Locate the cell with the specified text and output its (x, y) center coordinate. 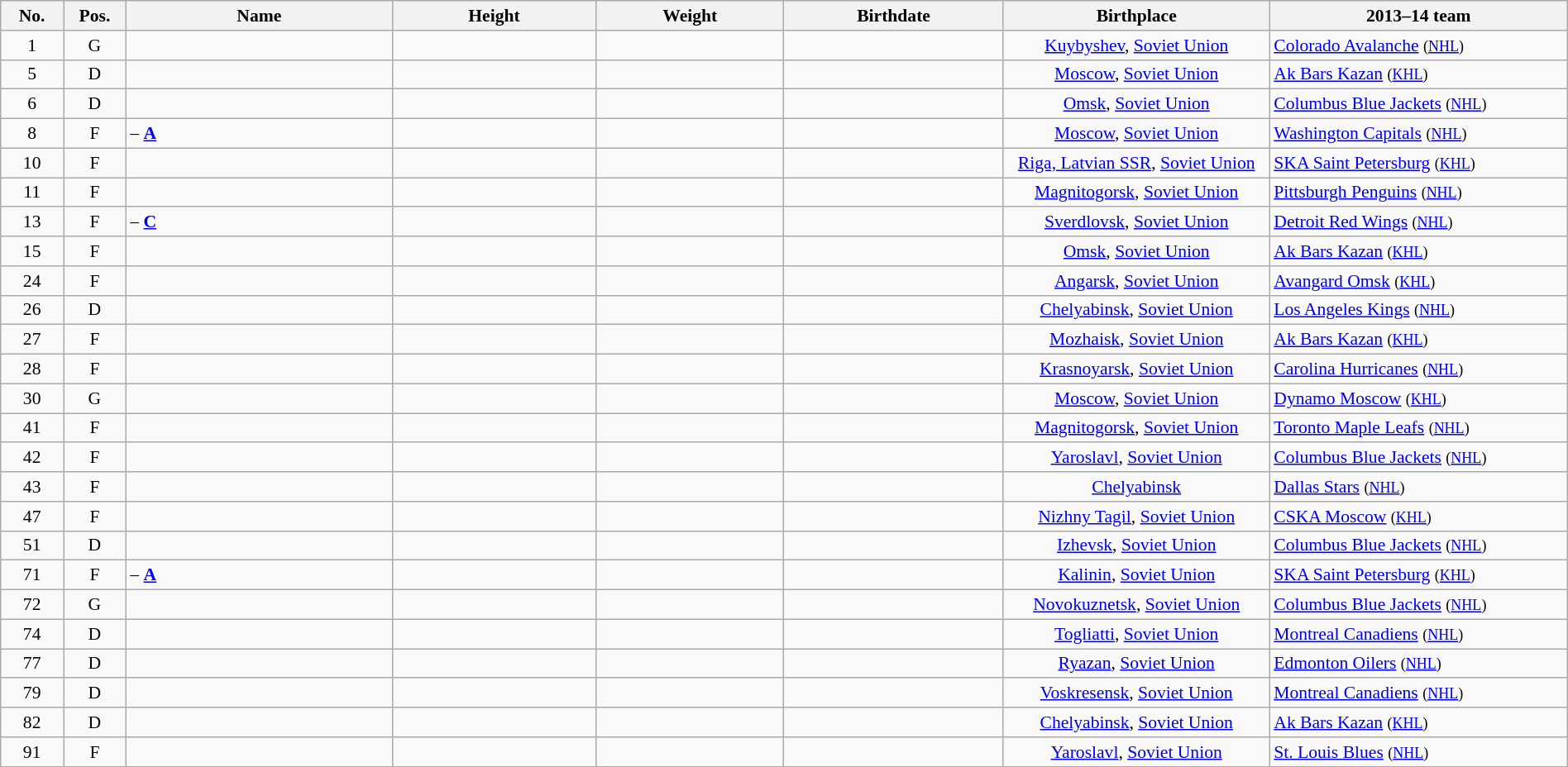
71 (32, 575)
Los Angeles Kings (NHL) (1418, 310)
Toronto Maple Leafs (NHL) (1418, 428)
6 (32, 104)
Dynamo Moscow (KHL) (1418, 398)
Riga, Latvian SSR, Soviet Union (1136, 163)
51 (32, 545)
11 (32, 193)
Nizhny Tagil, Soviet Union (1136, 517)
Carolina Hurricanes (NHL) (1418, 369)
Izhevsk, Soviet Union (1136, 545)
Dallas Stars (NHL) (1418, 487)
Chelyabinsk (1136, 487)
Kalinin, Soviet Union (1136, 575)
Detroit Red Wings (NHL) (1418, 222)
72 (32, 605)
Ryazan, Soviet Union (1136, 664)
Mozhaisk, Soviet Union (1136, 340)
5 (32, 74)
Pittsburgh Penguins (NHL) (1418, 193)
Angarsk, Soviet Union (1136, 281)
15 (32, 251)
Kuybyshev, Soviet Union (1136, 45)
St. Louis Blues (NHL) (1418, 752)
79 (32, 693)
42 (32, 458)
41 (32, 428)
24 (32, 281)
82 (32, 722)
1 (32, 45)
Washington Capitals (NHL) (1418, 134)
Pos. (95, 16)
Birthplace (1136, 16)
Avangard Omsk (KHL) (1418, 281)
74 (32, 634)
Sverdlovsk, Soviet Union (1136, 222)
28 (32, 369)
Togliatti, Soviet Union (1136, 634)
8 (32, 134)
Weight (690, 16)
Voskresensk, Soviet Union (1136, 693)
Edmonton Oilers (NHL) (1418, 664)
77 (32, 664)
– C (259, 222)
Novokuznetsk, Soviet Union (1136, 605)
Name (259, 16)
Krasnoyarsk, Soviet Union (1136, 369)
2013–14 team (1418, 16)
Height (494, 16)
10 (32, 163)
Birthdate (893, 16)
26 (32, 310)
Colorado Avalanche (NHL) (1418, 45)
No. (32, 16)
47 (32, 517)
13 (32, 222)
CSKA Moscow (KHL) (1418, 517)
43 (32, 487)
91 (32, 752)
27 (32, 340)
30 (32, 398)
